Scan for the cell matching the given text and deliver its [x, y] coordinate at center. 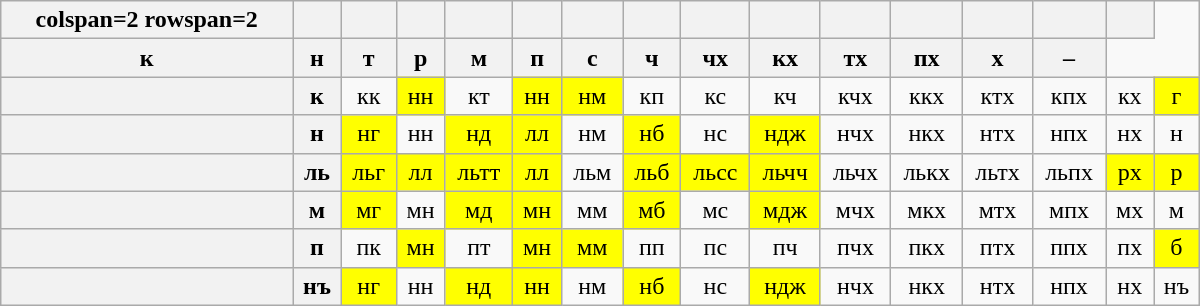
кт [479, 96]
х [998, 58]
пчх [855, 248]
чх [716, 58]
лькх [927, 172]
птх [998, 248]
мкх [927, 210]
г [1177, 96]
кп [652, 96]
ктх [998, 96]
мдж [785, 210]
ч [652, 58]
мд [479, 210]
ль [318, 172]
мг [368, 210]
льпх [1069, 172]
пкх [927, 248]
кс [716, 96]
мс [716, 210]
ккх [927, 96]
льг [368, 172]
кк [368, 96]
мтх [998, 210]
мб [652, 210]
льм [592, 172]
кпх [1069, 96]
с [592, 58]
льтт [479, 172]
т [368, 58]
– [1069, 58]
кчх [855, 96]
льтх [998, 172]
тх [855, 58]
ппх [1069, 248]
пк [368, 248]
colspan=2 rowspan=2 [147, 20]
рх [1130, 172]
пп [652, 248]
мчх [855, 210]
мпх [1069, 210]
льчч [785, 172]
пч [785, 248]
пт [479, 248]
пс [716, 248]
б [1177, 248]
льчх [855, 172]
льб [652, 172]
кч [785, 96]
мх [1130, 210]
льсс [716, 172]
